Return the [x, y] coordinate for the center point of the cell that contains the specified text.  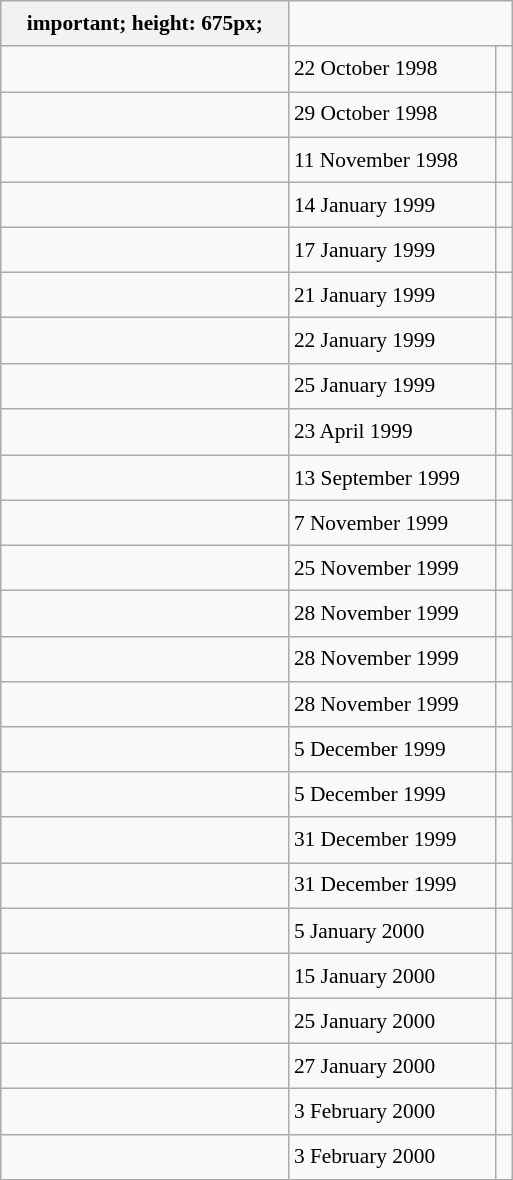
23 April 1999 [392, 432]
25 January 1999 [392, 386]
17 January 1999 [392, 250]
7 November 1999 [392, 522]
13 September 1999 [392, 478]
22 January 1999 [392, 340]
14 January 1999 [392, 204]
21 January 1999 [392, 296]
5 January 2000 [392, 930]
11 November 1998 [392, 160]
25 November 1999 [392, 568]
22 October 1998 [392, 68]
25 January 2000 [392, 1020]
important; height: 675px; [145, 24]
27 January 2000 [392, 1066]
15 January 2000 [392, 976]
29 October 1998 [392, 114]
